Extract the [x, y] coordinate from the center of the cell holding the provided text.  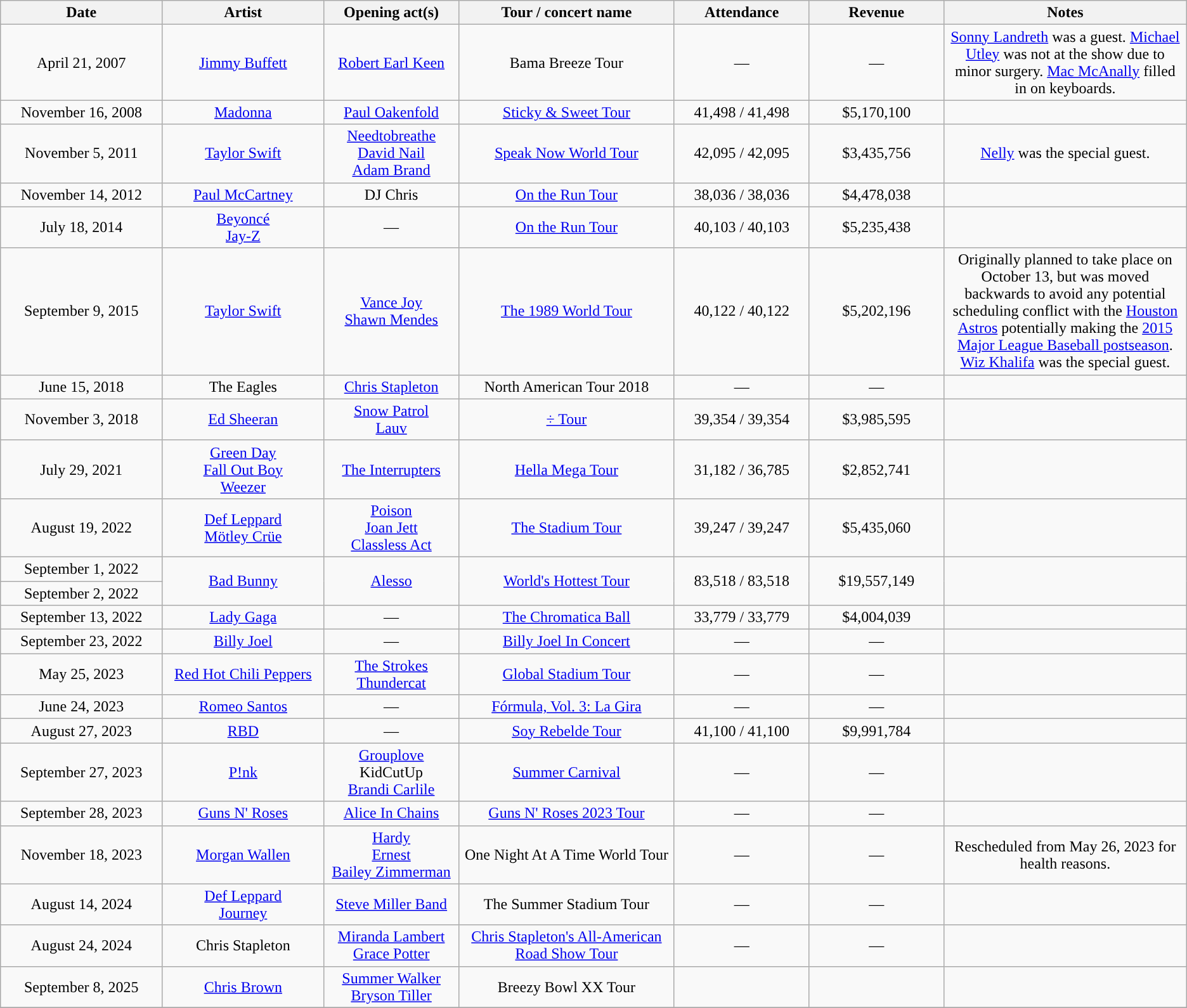
$5,235,438 [876, 227]
Rescheduled from May 26, 2023 for health reasons. [1065, 855]
Morgan Wallen [243, 855]
The Chromatica Ball [566, 617]
The Eagles [243, 387]
September 2, 2022 [81, 593]
Paul Oakenfold [392, 112]
August 14, 2024 [81, 904]
September 23, 2022 [81, 642]
$5,170,100 [876, 112]
November 18, 2023 [81, 855]
Guns N' Roses 2023 Tour [566, 813]
Alesso [392, 581]
Madonna [243, 112]
PoisonJoan JettClassless Act [392, 527]
83,518 / 83,518 [742, 581]
Hella Mega Tour [566, 469]
$5,202,196 [876, 311]
Speak Now World Tour [566, 153]
Snow PatrolLauv [392, 420]
September 28, 2023 [81, 813]
Global Stadium Tour [566, 675]
The StrokesThundercat [392, 675]
HardyErnestBailey Zimmerman [392, 855]
$4,478,038 [876, 195]
June 15, 2018 [81, 387]
Def LeppardMötley Crüe [243, 527]
40,122 / 40,122 [742, 311]
$3,435,756 [876, 153]
BeyoncéJay-Z [243, 227]
November 14, 2012 [81, 195]
$3,985,595 [876, 420]
August 24, 2024 [81, 946]
$4,004,039 [876, 617]
September 9, 2015 [81, 311]
Fórmula, Vol. 3: La Gira [566, 707]
November 5, 2011 [81, 153]
June 24, 2023 [81, 707]
Breezy Bowl XX Tour [566, 986]
38,036 / 38,036 [742, 195]
39,354 / 39,354 [742, 420]
39,247 / 39,247 [742, 527]
The Stadium Tour [566, 527]
Opening act(s) [392, 13]
Date [81, 13]
The Summer Stadium Tour [566, 904]
Jimmy Buffett [243, 62]
August 19, 2022 [81, 527]
Robert Earl Keen [392, 62]
RBD [243, 731]
Romeo Santos [243, 707]
One Night At A Time World Tour [566, 855]
41,100 / 41,100 [742, 731]
Paul McCartney [243, 195]
Red Hot Chili Peppers [243, 675]
Sticky & Sweet Tour [566, 112]
Summer Carnival [566, 772]
$5,435,060 [876, 527]
Soy Rebelde Tour [566, 731]
DJ Chris [392, 195]
P!nk [243, 772]
North American Tour 2018 [566, 387]
Bama Breeze Tour [566, 62]
Attendance [742, 13]
September 8, 2025 [81, 986]
31,182 / 36,785 [742, 469]
Alice In Chains [392, 813]
Tour / concert name [566, 13]
August 27, 2023 [81, 731]
September 1, 2022 [81, 569]
Notes [1065, 13]
Vance JoyShawn Mendes [392, 311]
Green DayFall Out BoyWeezer [243, 469]
42,095 / 42,095 [742, 153]
May 25, 2023 [81, 675]
July 29, 2021 [81, 469]
Chris Brown [243, 986]
40,103 / 40,103 [742, 227]
Ed Sheeran [243, 420]
GrouploveKidCutUpBrandi Carlile [392, 772]
33,779 / 33,779 [742, 617]
Billy Joel In Concert [566, 642]
Def LeppardJourney [243, 904]
Miranda LambertGrace Potter [392, 946]
Chris Stapleton's All-American Road Show Tour [566, 946]
The 1989 World Tour [566, 311]
September 13, 2022 [81, 617]
Steve Miller Band [392, 904]
$9,991,784 [876, 731]
Revenue [876, 13]
Billy Joel [243, 642]
Guns N' Roses [243, 813]
$2,852,741 [876, 469]
Sonny Landreth was a guest. Michael Utley was not at the show due to minor surgery. Mac McAnally filled in on keyboards. [1065, 62]
NeedtobreatheDavid NailAdam Brand [392, 153]
Artist [243, 13]
$19,557,149 [876, 581]
World's Hottest Tour [566, 581]
November 16, 2008 [81, 112]
Bad Bunny [243, 581]
Nelly was the special guest. [1065, 153]
Lady Gaga [243, 617]
September 27, 2023 [81, 772]
Summer WalkerBryson Tiller [392, 986]
The Interrupters [392, 469]
November 3, 2018 [81, 420]
41,498 / 41,498 [742, 112]
July 18, 2014 [81, 227]
April 21, 2007 [81, 62]
÷ Tour [566, 420]
